Detect which cell encompasses the target text, then output its [X, Y] center coordinate. 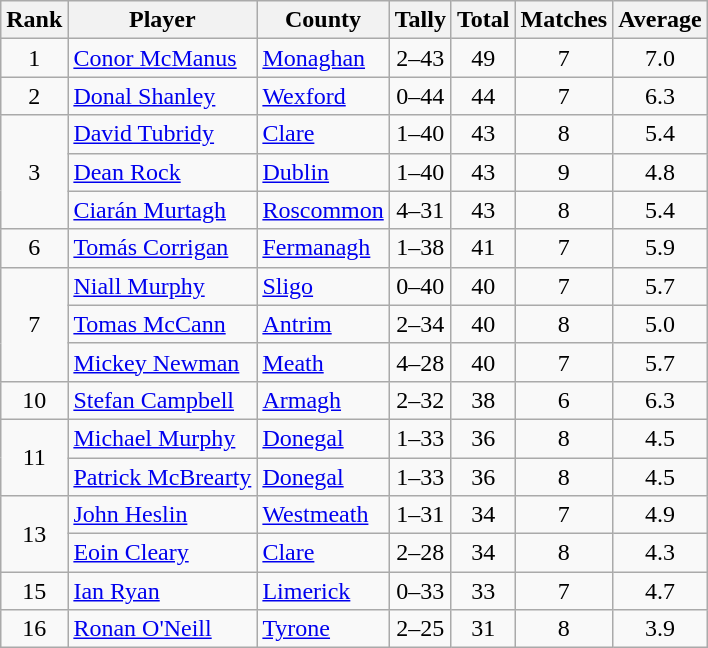
13 [34, 534]
Matches [564, 20]
4–28 [420, 362]
0–33 [420, 591]
10 [34, 400]
7.0 [660, 58]
Total [483, 20]
Antrim [323, 324]
Dean Rock [162, 172]
Stefan Campbell [162, 400]
Patrick McBrearty [162, 477]
Mickey Newman [162, 362]
Player [162, 20]
1 [34, 58]
Westmeath [323, 515]
Tyrone [323, 629]
4.3 [660, 553]
4.7 [660, 591]
0–44 [420, 96]
38 [483, 400]
44 [483, 96]
Eoin Cleary [162, 553]
9 [564, 172]
41 [483, 248]
4.9 [660, 515]
49 [483, 58]
3.9 [660, 629]
Ronan O'Neill [162, 629]
31 [483, 629]
John Heslin [162, 515]
Dublin [323, 172]
Wexford [323, 96]
1–38 [420, 248]
2–25 [420, 629]
Tomas McCann [162, 324]
Fermanagh [323, 248]
Ian Ryan [162, 591]
Sligo [323, 286]
Armagh [323, 400]
2–43 [420, 58]
2–32 [420, 400]
Niall Murphy [162, 286]
1–31 [420, 515]
David Tubridy [162, 134]
Michael Murphy [162, 438]
16 [34, 629]
5.9 [660, 248]
2–28 [420, 553]
Meath [323, 362]
4.8 [660, 172]
Monaghan [323, 58]
0–40 [420, 286]
County [323, 20]
2–34 [420, 324]
11 [34, 457]
Ciarán Murtagh [162, 210]
33 [483, 591]
Limerick [323, 591]
15 [34, 591]
Roscommon [323, 210]
Average [660, 20]
Donal Shanley [162, 96]
Conor McManus [162, 58]
Tally [420, 20]
3 [34, 172]
2 [34, 96]
Tomás Corrigan [162, 248]
4–31 [420, 210]
5.0 [660, 324]
Rank [34, 20]
